Output the [x, y] coordinate of the center of the cell containing the given text.  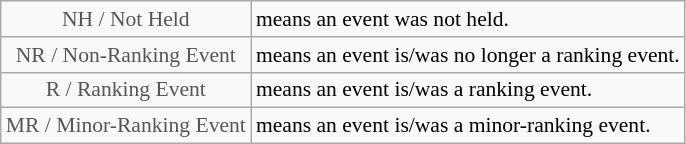
means an event was not held. [468, 19]
MR / Minor-Ranking Event [126, 126]
NH / Not Held [126, 19]
NR / Non-Ranking Event [126, 55]
R / Ranking Event [126, 90]
means an event is/was no longer a ranking event. [468, 55]
means an event is/was a ranking event. [468, 90]
means an event is/was a minor-ranking event. [468, 126]
